Output the [X, Y] coordinate of the center of the cell containing the given text.  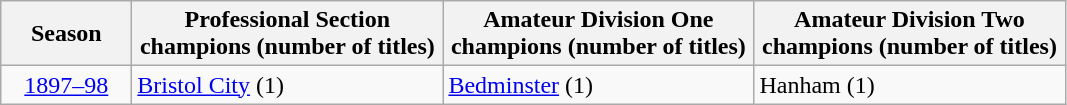
Season [66, 34]
Bedminster (1) [598, 85]
Bristol City (1) [288, 85]
Hanham (1) [910, 85]
Amateur Division One champions (number of titles) [598, 34]
Amateur Division Two champions (number of titles) [910, 34]
Professional Section champions (number of titles) [288, 34]
1897–98 [66, 85]
